Scan for the cell matching the given text and deliver its (X, Y) coordinate at center. 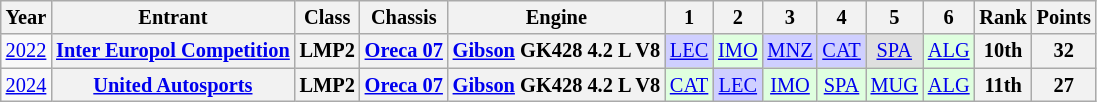
Rank (1002, 17)
MUG (894, 85)
Chassis (404, 17)
10th (1002, 51)
11th (1002, 85)
4 (841, 17)
2024 (26, 85)
Year (26, 17)
5 (894, 17)
Points (1064, 17)
27 (1064, 85)
Class (328, 17)
Inter Europol Competition (172, 51)
1 (689, 17)
3 (790, 17)
32 (1064, 51)
MNZ (790, 51)
2022 (26, 51)
6 (949, 17)
2 (738, 17)
United Autosports (172, 85)
Engine (556, 17)
Entrant (172, 17)
